Return the (x, y) coordinate for the center point of the cell that contains the specified text.  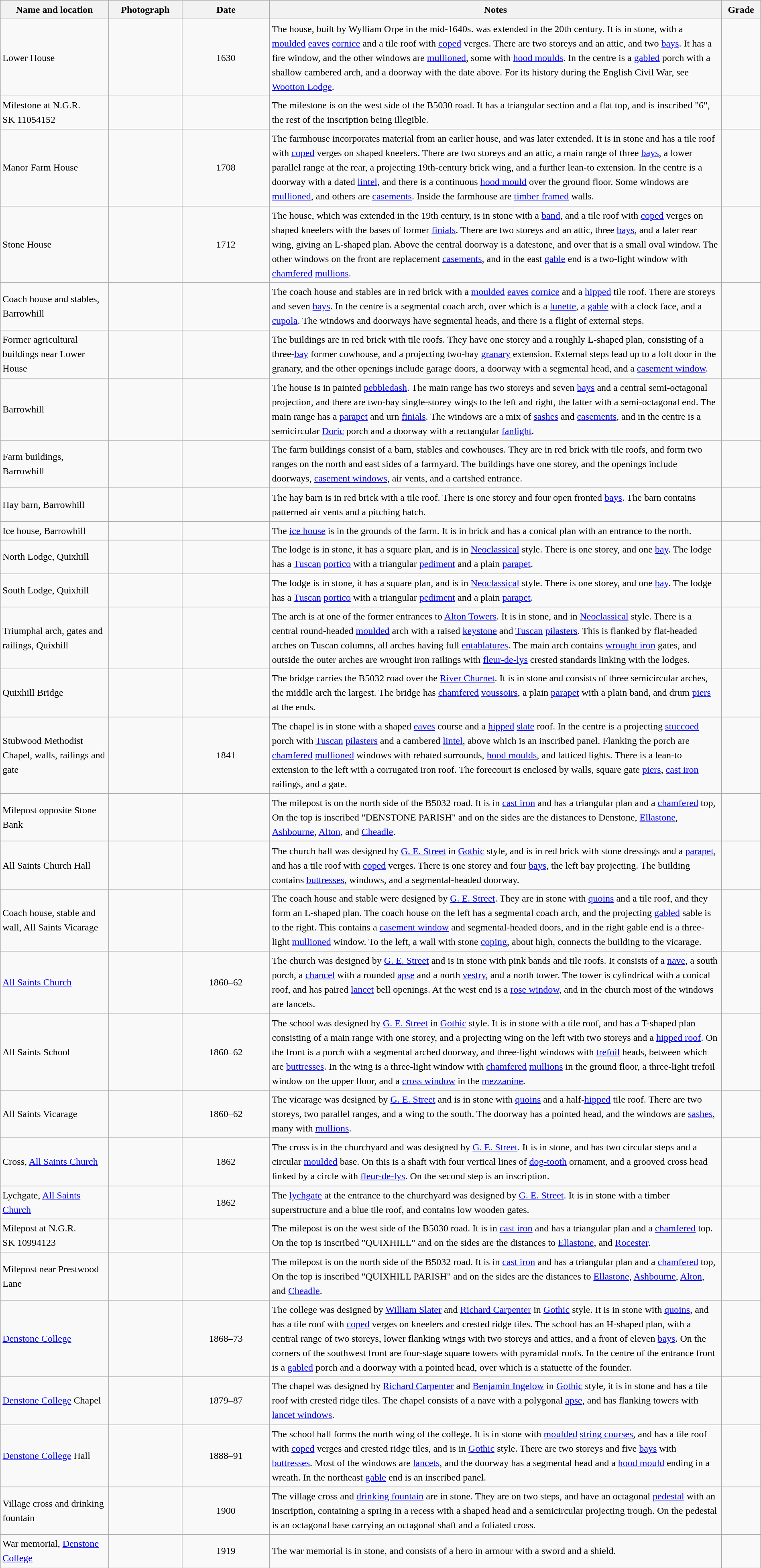
Quixhill Bridge (55, 693)
Lychgate, All Saints Church (55, 1202)
1841 (226, 755)
All Saints Church Hall (55, 865)
Milepost opposite Stone Bank (55, 818)
1708 (226, 168)
North Lodge, Quixhill (55, 557)
All Saints Church (55, 982)
Name and location (55, 10)
1888–91 (226, 1456)
1919 (226, 1551)
Lower House (55, 58)
Coach house, stable and wall, All Saints Vicarage (55, 920)
The ice house is in the grounds of the farm. It is in brick and has a conical plan with an entrance to the north. (495, 530)
Denstone College (55, 1338)
Grade (741, 10)
Milepost near Prestwood Lane (55, 1276)
Cross, All Saints Church (55, 1162)
1630 (226, 58)
Village cross and drinking fountain (55, 1511)
Notes (495, 10)
1712 (226, 244)
Denstone College Chapel (55, 1400)
Coach house and stables, Barrowhill (55, 307)
Stubwood Methodist Chapel, walls, railings and gate (55, 755)
South Lodge, Quixhill (55, 591)
War memorial, Denstone College (55, 1551)
Triumphal arch, gates and railings, Quixhill (55, 638)
Photograph (145, 10)
Date (226, 10)
1879–87 (226, 1400)
Denstone College Hall (55, 1456)
1868–73 (226, 1338)
Former agricultural buildings near Lower House (55, 354)
All Saints Vicarage (55, 1114)
1900 (226, 1511)
Manor Farm House (55, 168)
The war memorial is in stone, and consists of a hero in armour with a sword and a shield. (495, 1551)
Hay barn, Barrowhill (55, 505)
Farm buildings, Barrowhill (55, 464)
All Saints School (55, 1052)
Milestone at N.G.R. SK 11054152 (55, 112)
Ice house, Barrowhill (55, 530)
Milepost at N.G.R. SK 10994123 (55, 1236)
Barrowhill (55, 409)
Stone House (55, 244)
